Detect which cell encompasses the target text, then output its [X, Y] center coordinate. 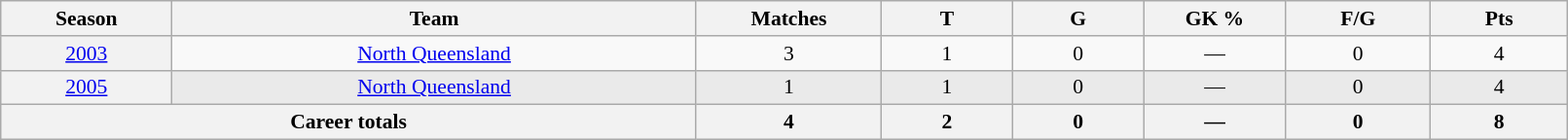
3 [788, 53]
Season [87, 18]
Matches [788, 18]
Team [434, 18]
Pts [1499, 18]
2003 [87, 53]
T [948, 18]
Career totals [348, 122]
G [1078, 18]
8 [1499, 122]
GK % [1215, 18]
2005 [87, 87]
2 [948, 122]
F/G [1358, 18]
